Search for the cell housing the specified text and yield its [x, y] center coordinate. 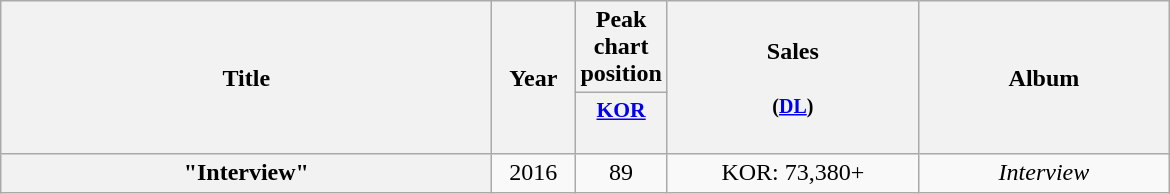
Peak chart position [621, 47]
Interview [1044, 173]
Album [1044, 78]
"Interview" [246, 173]
Sales(DL) [792, 78]
KOR: 73,380+ [792, 173]
KOR [621, 124]
Title [246, 78]
Year [534, 78]
89 [621, 173]
2016 [534, 173]
